Return the (x, y) coordinate for the center point of the cell that contains the specified text.  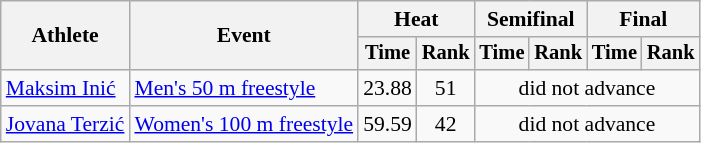
Heat (416, 19)
51 (446, 88)
Maksim Inić (66, 88)
Semifinal (530, 19)
Event (244, 36)
Jovana Terzić (66, 124)
Final (643, 19)
59.59 (388, 124)
23.88 (388, 88)
Athlete (66, 36)
42 (446, 124)
Women's 100 m freestyle (244, 124)
Men's 50 m freestyle (244, 88)
